Determine the [x, y] coordinate at the center of the cell enclosing the given text.  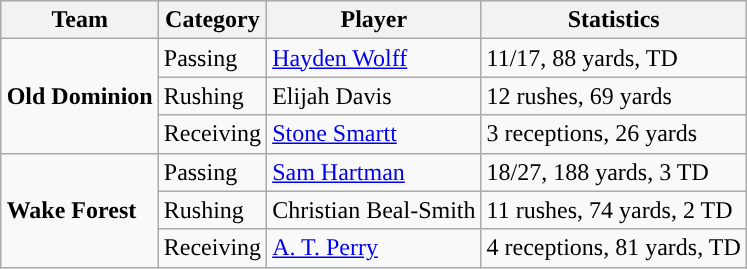
Christian Beal-Smith [374, 210]
Hayden Wolff [374, 58]
4 receptions, 81 yards, TD [614, 248]
3 receptions, 26 yards [614, 134]
Old Dominion [80, 96]
A. T. Perry [374, 248]
Category [212, 20]
Team [80, 20]
11/17, 88 yards, TD [614, 58]
12 rushes, 69 yards [614, 96]
Stone Smartt [374, 134]
18/27, 188 yards, 3 TD [614, 172]
Statistics [614, 20]
Wake Forest [80, 210]
Sam Hartman [374, 172]
Elijah Davis [374, 96]
Player [374, 20]
11 rushes, 74 yards, 2 TD [614, 210]
